Scan for the cell matching the given text and deliver its [x, y] coordinate at center. 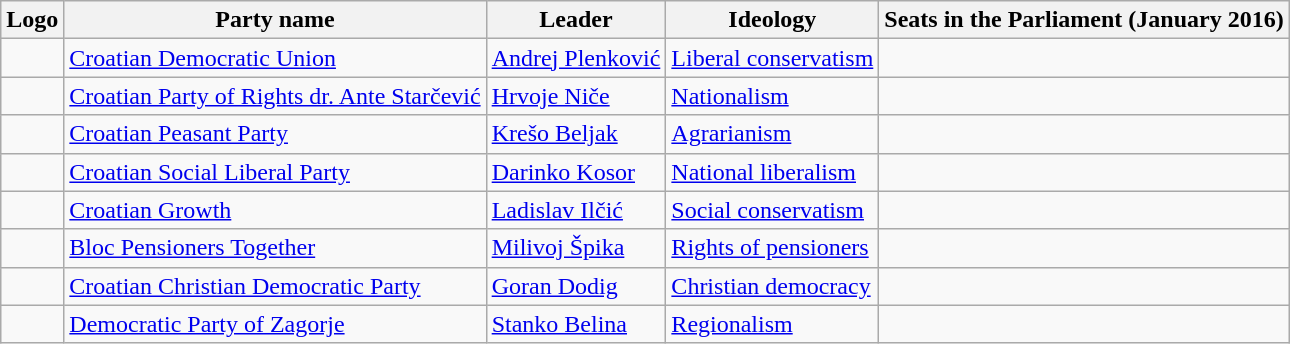
Logo [32, 20]
Ladislav Ilčić [576, 210]
Croatian Peasant Party [275, 134]
Agrarianism [772, 134]
Hrvoje Niče [576, 96]
National liberalism [772, 172]
Croatian Democratic Union [275, 58]
Party name [275, 20]
Croatian Christian Democratic Party [275, 286]
Darinko Kosor [576, 172]
Andrej Plenković [576, 58]
Regionalism [772, 324]
Nationalism [772, 96]
Croatian Party of Rights dr. Ante Starčević [275, 96]
Milivoj Špika [576, 248]
Rights of pensioners [772, 248]
Krešo Beljak [576, 134]
Social conservatism [772, 210]
Seats in the Parliament (January 2016) [1084, 20]
Ideology [772, 20]
Bloc Pensioners Together [275, 248]
Christian democracy [772, 286]
Democratic Party of Zagorje [275, 324]
Croatian Growth [275, 210]
Croatian Social Liberal Party [275, 172]
Stanko Belina [576, 324]
Leader [576, 20]
Liberal conservatism [772, 58]
Goran Dodig [576, 286]
